For the text-containing cell, return its midpoint in [x, y] coordinate format. 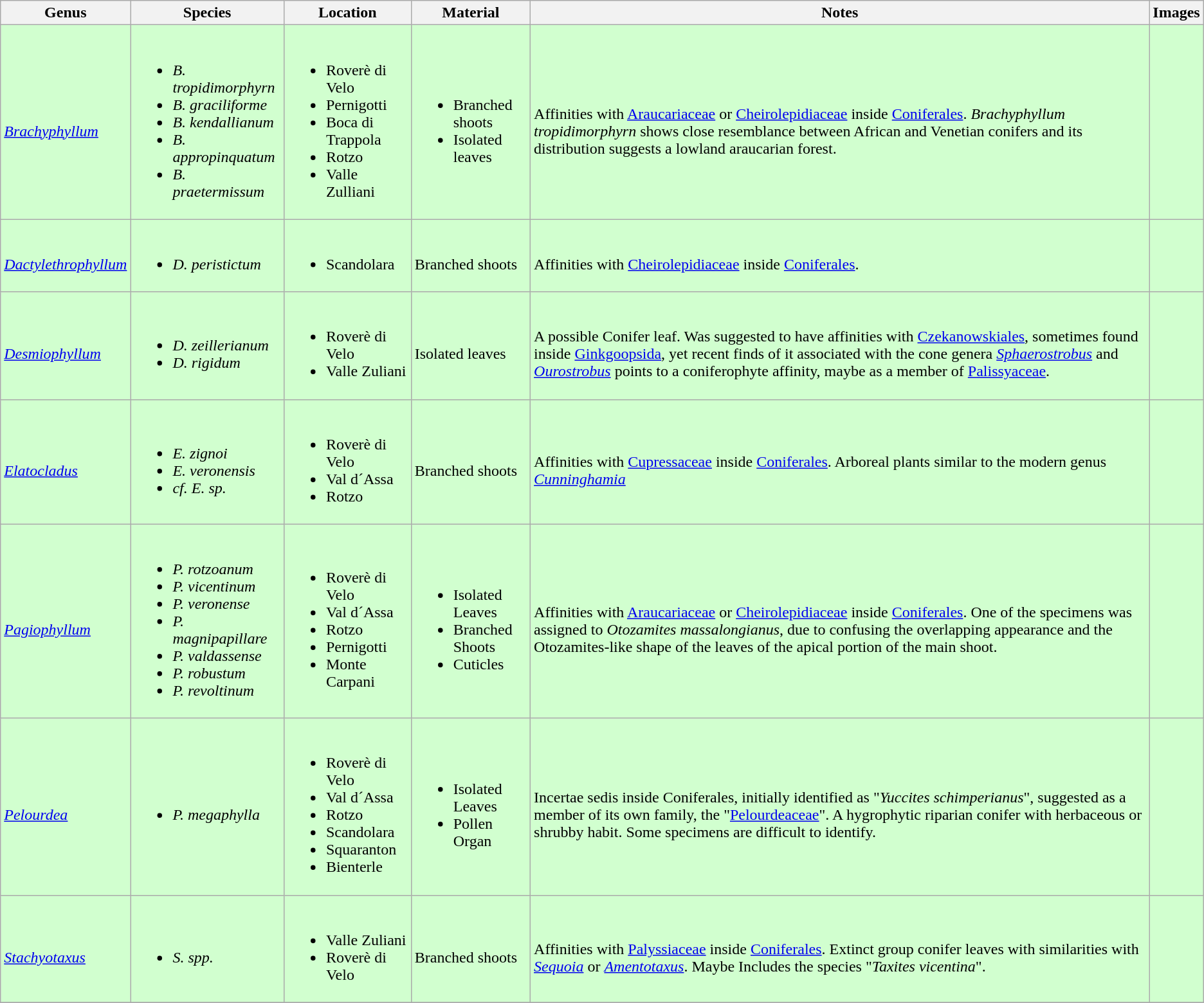
Brachyphyllum [66, 122]
Pelourdea [66, 806]
Elatocladus [66, 462]
Pagiophyllum [66, 621]
Notes [840, 13]
Dactylethrophyllum [66, 256]
Genus [66, 13]
Images [1176, 13]
Isolated LeavesBranched ShootsCuticles [471, 621]
Roverè di VeloValle Zuliani [347, 346]
Roverè di VeloVal d´AssaRotzo [347, 462]
Species [207, 13]
Valle ZulianiRoverè di Velo [347, 949]
Roverè di VeloVal d´AssaRotzoPernigottiMonte Carpani [347, 621]
Material [471, 13]
Scandolara [347, 256]
Stachyotaxus [66, 949]
Roverè di VeloVal d´AssaRotzoScandolaraSquarantonBienterle [347, 806]
Desmiophyllum [66, 346]
P. megaphylla [207, 806]
Location [347, 13]
Isolated LeavesPollen Organ [471, 806]
Roverè di VeloPernigottiBoca di TrappolaRotzoValle Zulliani [347, 122]
P. rotzoanumP. vicentinumP. veronenseP. magnipapillareP. valdassenseP. robustumP. revoltinum [207, 621]
D. peristictum [207, 256]
B. tropidimorphyrnB. graciliformeB. kendallianumB. appropinquatumB. praetermissum [207, 122]
D. zeillerianumD. rigidum [207, 346]
E. zignoiE. veronensiscf. E. sp. [207, 462]
Affinities with Cheirolepidiaceae inside Coniferales. [840, 256]
Branched shootsIsolated leaves [471, 122]
Affinities with Cupressaceae inside Coniferales. Arboreal plants similar to the modern genus Cunninghamia [840, 462]
Isolated leaves [471, 346]
S. spp. [207, 949]
